From the cell containing the given text, extract its center point as [X, Y] coordinate. 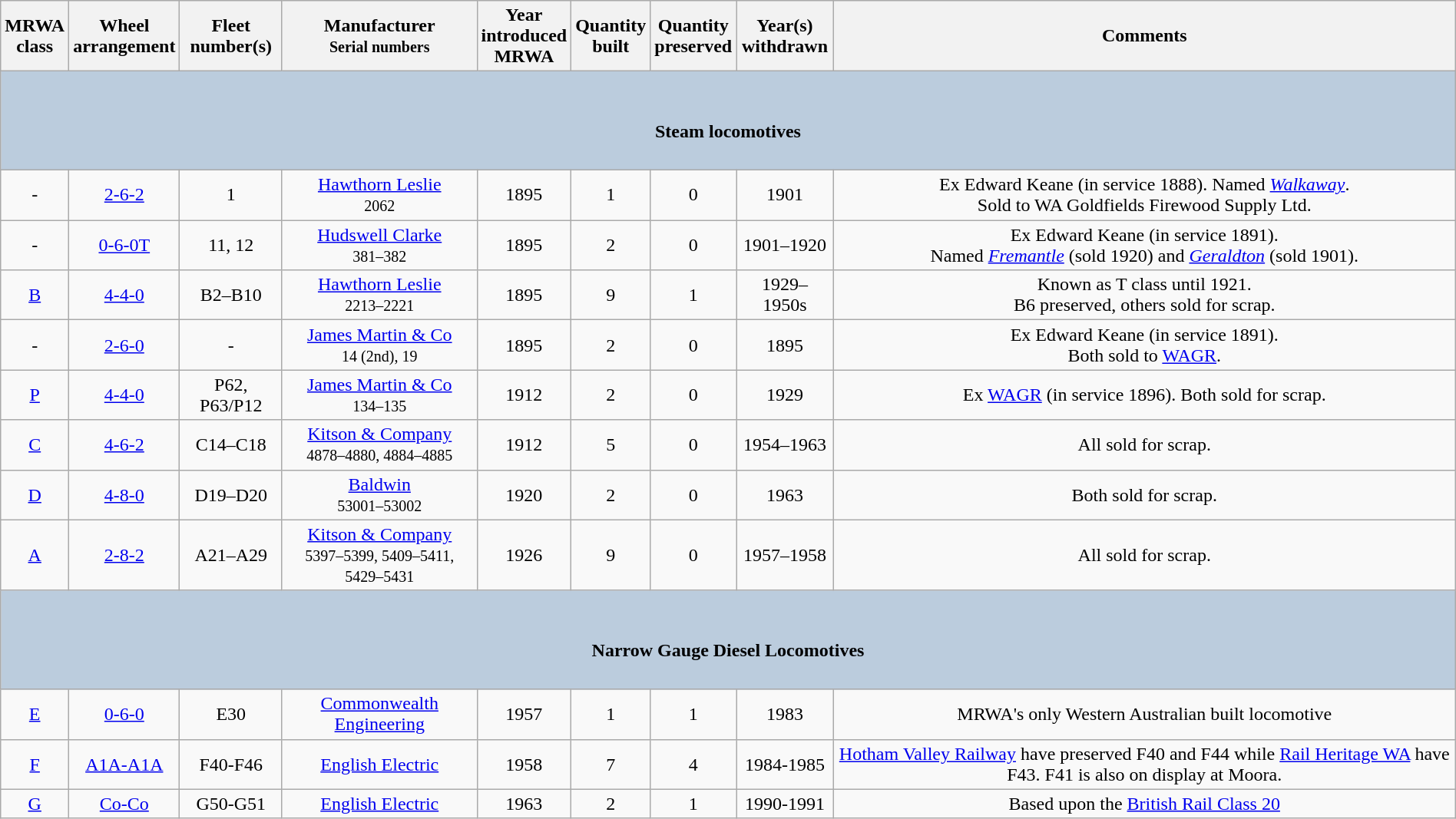
Ex Edward Keane (in service 1891).Named Fremantle (sold 1920) and Geraldton (sold 1901). [1144, 246]
F [35, 765]
G [35, 804]
0-6-0T [124, 246]
B2–B10 [231, 295]
Co-Co [124, 804]
Comments [1144, 36]
ManufacturerSerial numbers [379, 36]
E30 [231, 714]
Fleetnumber(s) [231, 36]
P [35, 395]
2-8-2 [124, 555]
4-8-0 [124, 494]
Based upon the British Rail Class 20 [1144, 804]
Ex Edward Keane (in service 1891).Both sold to WAGR. [1144, 345]
Hawthorn Leslie2213–2221 [379, 295]
Quantitypreserved [693, 36]
G50-G51 [231, 804]
James Martin & Co14 (2nd), 19 [379, 345]
5 [611, 445]
Kitson & Company4878–4880, 4884–4885 [379, 445]
MRWA's only Western Australian built locomotive [1144, 714]
F40-F46 [231, 765]
1929 [785, 395]
Wheelarrangement [124, 36]
A21–A29 [231, 555]
YearintroducedMRWA [524, 36]
Hudswell Clarke381–382 [379, 246]
1954–1963 [785, 445]
A1A-A1A [124, 765]
Year(s)withdrawn [785, 36]
Ex Edward Keane (in service 1888). Named Walkaway.Sold to WA Goldfields Firewood Supply Ltd. [1144, 195]
2-6-2 [124, 195]
Kitson & Company5397–5399, 5409–5411, 5429–5431 [379, 555]
D [35, 494]
1957–1958 [785, 555]
7 [611, 765]
1990-1991 [785, 804]
4-6-2 [124, 445]
2-6-0 [124, 345]
Ex WAGR (in service 1896). Both sold for scrap. [1144, 395]
A [35, 555]
Steam locomotives [728, 121]
1901–1920 [785, 246]
B [35, 295]
0-6-0 [124, 714]
1984-1985 [785, 765]
MRWAclass [35, 36]
4 [693, 765]
1901 [785, 195]
Known as T class until 1921.B6 preserved, others sold for scrap. [1144, 295]
Both sold for scrap. [1144, 494]
1929–1950s [785, 295]
Narrow Gauge Diesel Locomotives [728, 640]
11, 12 [231, 246]
E [35, 714]
D19–D20 [231, 494]
1957 [524, 714]
Quantitybuilt [611, 36]
C [35, 445]
P62, P63/P12 [231, 395]
1958 [524, 765]
1920 [524, 494]
Commonwealth Engineering [379, 714]
Hotham Valley Railway have preserved F40 and F44 while Rail Heritage WA have F43. F41 is also on display at Moora. [1144, 765]
C14–C18 [231, 445]
James Martin & Co134–135 [379, 395]
1983 [785, 714]
Baldwin53001–53002 [379, 494]
Hawthorn Leslie2062 [379, 195]
1926 [524, 555]
